Scan for the cell matching the given text and deliver its (x, y) coordinate at center. 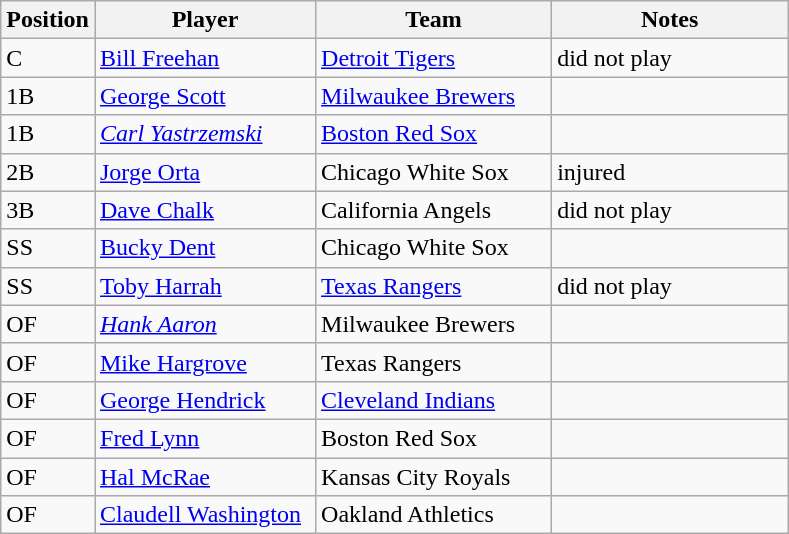
Team (434, 20)
Dave Chalk (204, 210)
injured (670, 172)
Mike Hargrove (204, 362)
George Scott (204, 96)
Claudell Washington (204, 515)
Carl Yastrzemski (204, 134)
Notes (670, 20)
Kansas City Royals (434, 477)
C (48, 58)
Hank Aaron (204, 324)
Position (48, 20)
Toby Harrah (204, 286)
Detroit Tigers (434, 58)
Bill Freehan (204, 58)
Jorge Orta (204, 172)
Player (204, 20)
2B (48, 172)
California Angels (434, 210)
Hal McRae (204, 477)
Fred Lynn (204, 438)
George Hendrick (204, 400)
Cleveland Indians (434, 400)
3B (48, 210)
Bucky Dent (204, 248)
Oakland Athletics (434, 515)
